Pinpoint the cell where the given text exists, returning its [X, Y] midpoint coordinate. 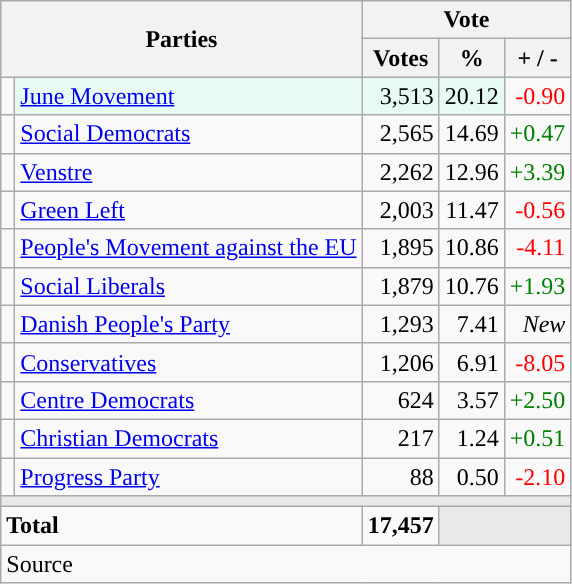
Centre Democrats [188, 400]
20.12 [472, 96]
Total [182, 526]
Danish People's Party [188, 324]
2,565 [400, 134]
Source [286, 564]
+1.93 [538, 286]
+ / - [538, 58]
624 [400, 400]
People's Movement against the EU [188, 248]
-0.90 [538, 96]
12.96 [472, 172]
Christian Democrats [188, 438]
3,513 [400, 96]
-0.56 [538, 210]
June Movement [188, 96]
-4.11 [538, 248]
14.69 [472, 134]
1,879 [400, 286]
2,003 [400, 210]
7.41 [472, 324]
1,206 [400, 362]
17,457 [400, 526]
+0.47 [538, 134]
Venstre [188, 172]
% [472, 58]
10.86 [472, 248]
88 [400, 477]
Social Liberals [188, 286]
+2.50 [538, 400]
+0.51 [538, 438]
Progress Party [188, 477]
+3.39 [538, 172]
3.57 [472, 400]
2,262 [400, 172]
6.91 [472, 362]
Social Democrats [188, 134]
Green Left [188, 210]
Vote [466, 20]
Conservatives [188, 362]
Parties [182, 39]
217 [400, 438]
New [538, 324]
-2.10 [538, 477]
0.50 [472, 477]
Votes [400, 58]
11.47 [472, 210]
10.76 [472, 286]
1,293 [400, 324]
-8.05 [538, 362]
1,895 [400, 248]
1.24 [472, 438]
